For the text-containing cell, return its midpoint in (x, y) coordinate format. 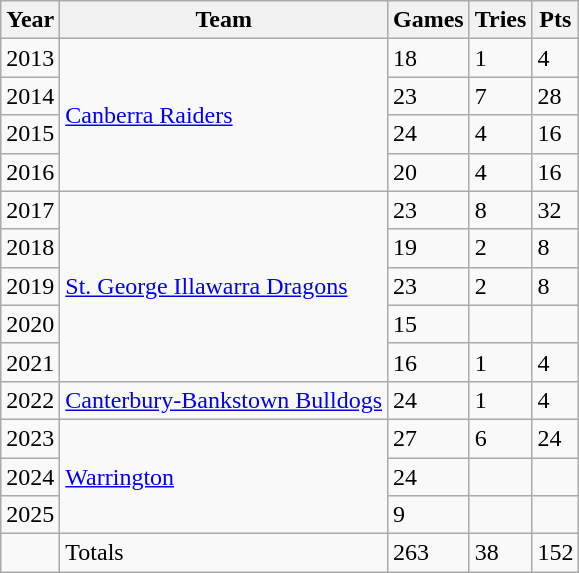
2017 (30, 210)
2020 (30, 324)
20 (429, 172)
2019 (30, 286)
38 (500, 553)
2013 (30, 58)
28 (556, 96)
Warrington (224, 476)
Pts (556, 20)
2024 (30, 477)
2014 (30, 96)
152 (556, 553)
St. George Illawarra Dragons (224, 286)
2022 (30, 400)
2023 (30, 438)
263 (429, 553)
Canterbury-Bankstown Bulldogs (224, 400)
9 (429, 515)
Totals (224, 553)
32 (556, 210)
15 (429, 324)
Team (224, 20)
19 (429, 248)
2018 (30, 248)
2016 (30, 172)
2015 (30, 134)
6 (500, 438)
Canberra Raiders (224, 115)
Year (30, 20)
2025 (30, 515)
Games (429, 20)
7 (500, 96)
27 (429, 438)
Tries (500, 20)
18 (429, 58)
2021 (30, 362)
